From the cell containing the given text, extract its center point as (x, y) coordinate. 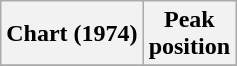
Peakposition (189, 34)
Chart (1974) (72, 34)
